Return the (X, Y) coordinate for the center point of the cell that contains the specified text.  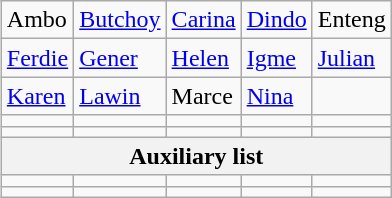
Gener (120, 58)
Nina (276, 96)
Lawin (120, 96)
Helen (204, 58)
Carina (204, 20)
Marce (204, 96)
Butchoy (120, 20)
Julian (352, 58)
Karen (37, 96)
Igme (276, 58)
Dindo (276, 20)
Enteng (352, 20)
Ambo (37, 20)
Auxiliary list (196, 156)
Ferdie (37, 58)
